Determine the (x, y) coordinate at the center of the cell enclosing the given text.  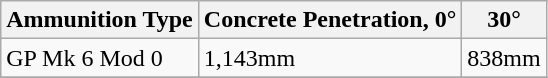
GP Mk 6 Mod 0 (100, 58)
1,143mm (330, 58)
Concrete Penetration, 0° (330, 20)
838mm (504, 58)
Ammunition Type (100, 20)
30° (504, 20)
